Extract the (x, y) coordinate from the center of the cell holding the provided text.  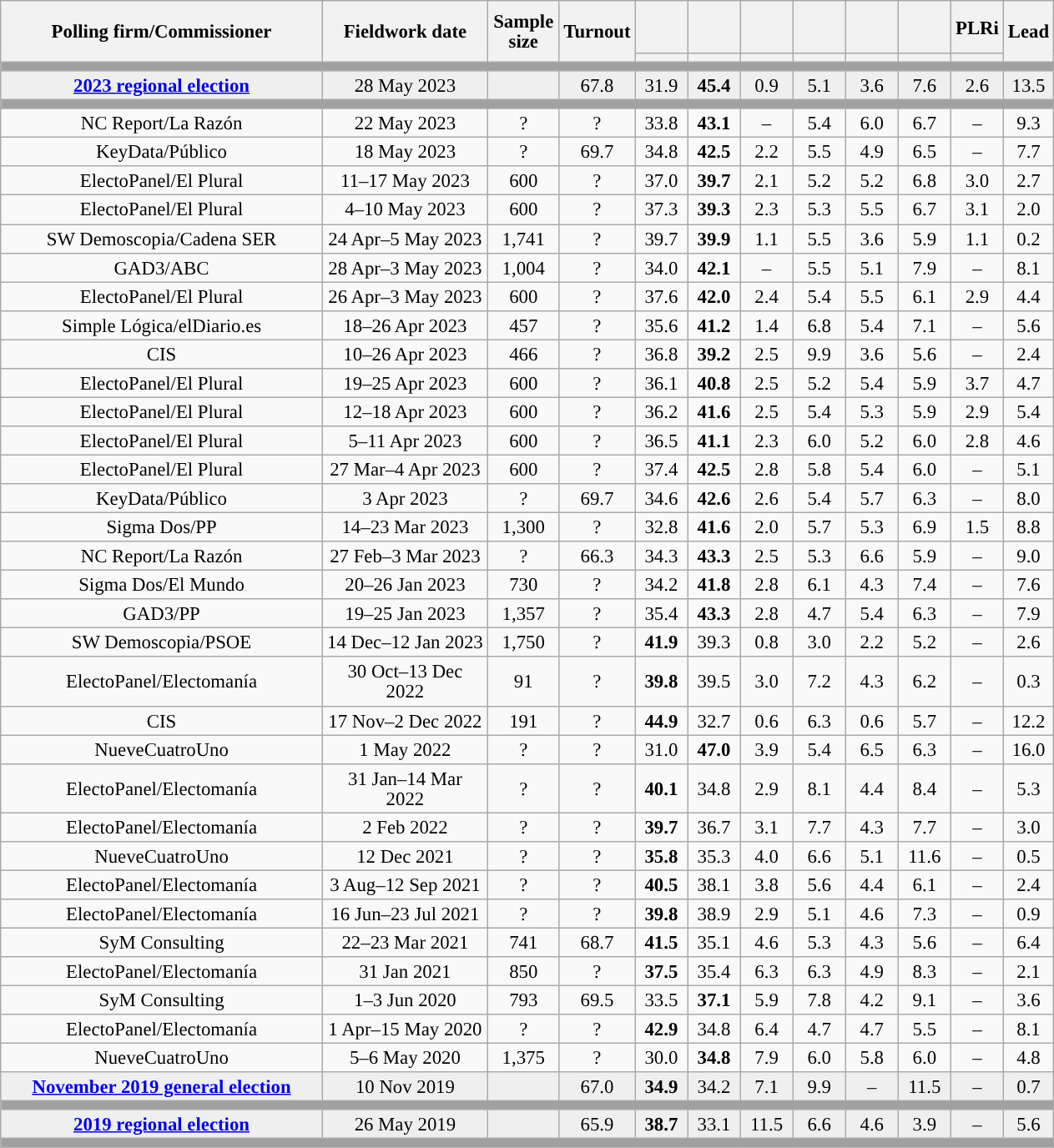
Sigma Dos/PP (162, 527)
47.0 (714, 749)
11–17 May 2023 (405, 182)
730 (523, 586)
0.7 (1028, 1086)
39.9 (714, 239)
17 Nov–2 Dec 2022 (405, 721)
20–26 Jan 2023 (405, 586)
12–18 Apr 2023 (405, 412)
741 (523, 943)
34.9 (661, 1086)
12.2 (1028, 721)
Sigma Dos/El Mundo (162, 586)
4.2 (871, 1001)
41.5 (661, 943)
42.9 (661, 1030)
65.9 (598, 1125)
3.8 (766, 884)
36.1 (661, 384)
9.3 (1028, 123)
36.5 (661, 441)
793 (523, 1001)
Sample size (523, 32)
Fieldwork date (405, 32)
38.9 (714, 914)
40.8 (714, 384)
40.1 (661, 788)
67.0 (598, 1086)
35.1 (714, 943)
850 (523, 971)
SW Demoscopia/PSOE (162, 642)
1,375 (523, 1058)
19–25 Apr 2023 (405, 384)
5–6 May 2020 (405, 1058)
14–23 Mar 2023 (405, 527)
2019 regional election (162, 1125)
39.5 (714, 682)
4–10 May 2023 (405, 210)
33.5 (661, 1001)
1,750 (523, 642)
1–3 Jun 2020 (405, 1001)
SW Demoscopia/Cadena SER (162, 239)
41.8 (714, 586)
Polling firm/Commissioner (162, 32)
37.5 (661, 971)
7.8 (819, 1001)
9.0 (1028, 556)
35.6 (661, 325)
8.3 (925, 971)
3 Apr 2023 (405, 499)
38.7 (661, 1125)
2023 regional election (162, 85)
10 Nov 2019 (405, 1086)
44.9 (661, 721)
8.0 (1028, 499)
457 (523, 325)
31.0 (661, 749)
26 May 2019 (405, 1125)
2 Feb 2022 (405, 828)
31 Jan 2021 (405, 971)
7.4 (925, 586)
3.7 (976, 384)
12 Dec 2021 (405, 856)
7.2 (819, 682)
67.8 (598, 85)
16.0 (1028, 749)
6.2 (925, 682)
35.8 (661, 856)
66.3 (598, 556)
68.7 (598, 943)
1,741 (523, 239)
41.1 (714, 441)
40.5 (661, 884)
32.8 (661, 527)
69.5 (598, 1001)
7.3 (925, 914)
4.0 (766, 856)
5–11 Apr 2023 (405, 441)
34.3 (661, 556)
1,357 (523, 614)
0.8 (766, 642)
1 May 2022 (405, 749)
19–25 Jan 2023 (405, 614)
42.6 (714, 499)
November 2019 general election (162, 1086)
8.4 (925, 788)
32.7 (714, 721)
43.1 (714, 123)
36.8 (661, 354)
1.5 (976, 527)
11.6 (925, 856)
18–26 Apr 2023 (405, 325)
8.8 (1028, 527)
42.0 (714, 297)
1 Apr–15 May 2020 (405, 1030)
22–23 Mar 2021 (405, 943)
42.1 (714, 267)
33.1 (714, 1125)
0.2 (1028, 239)
2.7 (1028, 182)
GAD3/PP (162, 614)
33.8 (661, 123)
13.5 (1028, 85)
91 (523, 682)
36.2 (661, 412)
24 Apr–5 May 2023 (405, 239)
31.9 (661, 85)
1,300 (523, 527)
0.3 (1028, 682)
30 Oct–13 Dec 2022 (405, 682)
31 Jan–14 Mar 2022 (405, 788)
34.6 (661, 499)
35.3 (714, 856)
34.0 (661, 267)
37.6 (661, 297)
37.3 (661, 210)
Simple Lógica/elDiario.es (162, 325)
41.2 (714, 325)
26 Apr–3 May 2023 (405, 297)
38.1 (714, 884)
6.9 (925, 527)
28 Apr–3 May 2023 (405, 267)
Lead (1028, 32)
Turnout (598, 32)
45.4 (714, 85)
22 May 2023 (405, 123)
37.4 (661, 469)
30.0 (661, 1058)
28 May 2023 (405, 85)
0.5 (1028, 856)
27 Mar–4 Apr 2023 (405, 469)
27 Feb–3 Mar 2023 (405, 556)
37.1 (714, 1001)
36.7 (714, 828)
1,004 (523, 267)
191 (523, 721)
14 Dec–12 Jan 2023 (405, 642)
10–26 Apr 2023 (405, 354)
18 May 2023 (405, 152)
37.0 (661, 182)
4.8 (1028, 1058)
16 Jun–23 Jul 2021 (405, 914)
39.2 (714, 354)
1.4 (766, 325)
PLRi (976, 27)
3 Aug–12 Sep 2021 (405, 884)
9.1 (925, 1001)
41.9 (661, 642)
GAD3/ABC (162, 267)
466 (523, 354)
